Scan for the cell matching the given text and deliver its (x, y) coordinate at center. 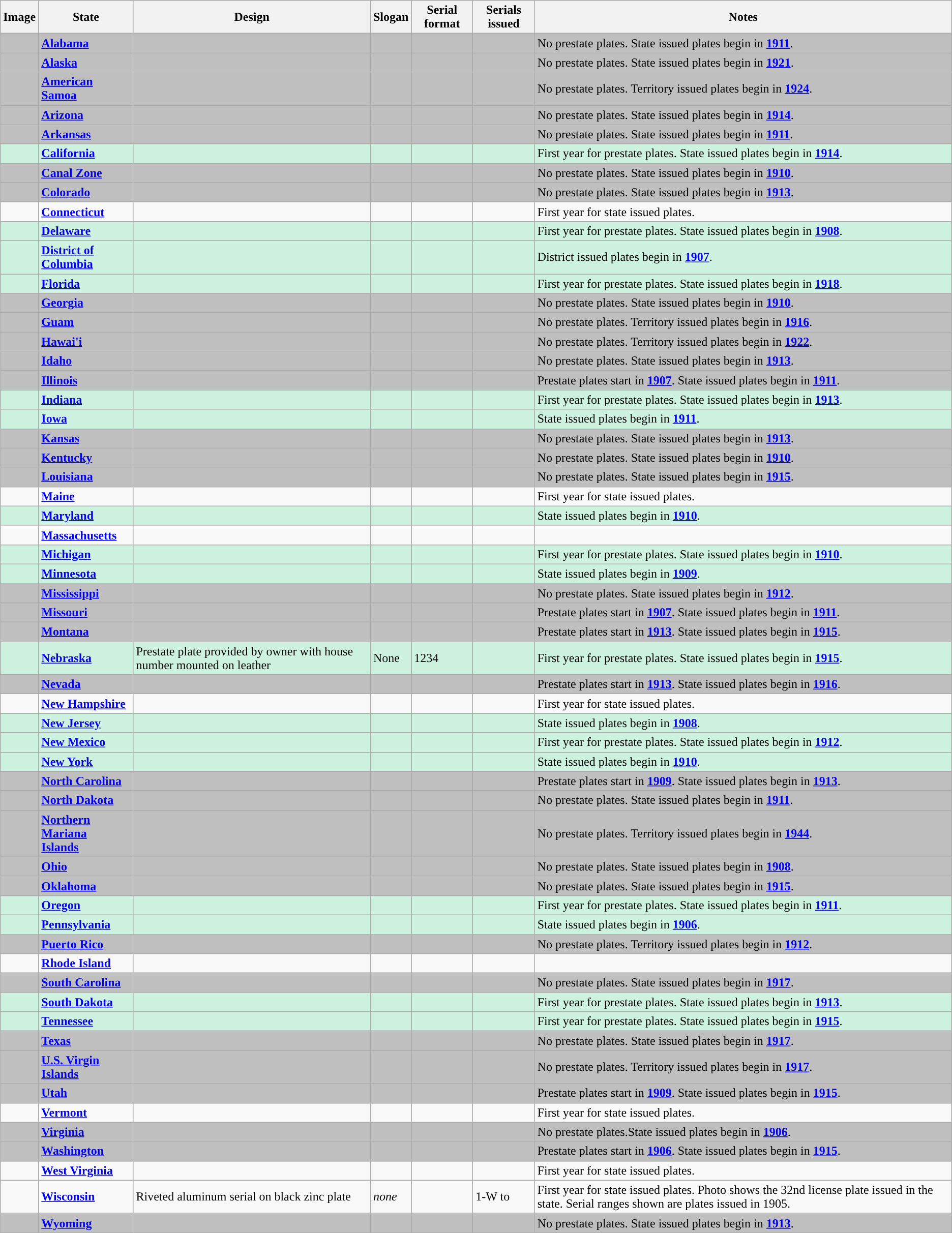
Alabama (86, 43)
Prestate plates start in 1913. State issued plates begin in 1915. (743, 632)
1-W to (503, 1197)
Northern Mariana Islands (86, 833)
Puerto Rico (86, 944)
North Carolina (86, 781)
No prestate plates. Territory issued plates begin in 1912. (743, 944)
No prestate plates. State issued plates begin in 1908. (743, 866)
Prestate plates start in 1913. State issued plates begin in 1916. (743, 684)
North Dakota (86, 800)
Tennessee (86, 1021)
None (391, 658)
Michigan (86, 554)
Wyoming (86, 1223)
No prestate plates. State issued plates begin in 1921. (743, 63)
Delaware (86, 231)
Massachusetts (86, 535)
First year for prestate plates. State issued plates begin in 1912. (743, 742)
Oregon (86, 905)
No prestate plates. Territory issued plates begin in 1922. (743, 342)
Image (19, 17)
Prestate plates start in 1906. State issued plates begin in 1915. (743, 1151)
Vermont (86, 1112)
Mississippi (86, 593)
Illinois (86, 380)
Pennsylvania (86, 924)
Idaho (86, 361)
West Virginia (86, 1170)
Riveted aluminum serial on black zinc plate (252, 1197)
District issued plates begin in 1907. (743, 257)
Nevada (86, 684)
Wisconsin (86, 1197)
Colorado (86, 192)
Maryland (86, 516)
Oklahoma (86, 886)
Arkansas (86, 134)
Texas (86, 1041)
Canal Zone (86, 173)
Nebraska (86, 658)
Design (252, 17)
No prestate plates. State issued plates begin in 1912. (743, 593)
New York (86, 762)
New Jersey (86, 723)
Ohio (86, 866)
Kentucky (86, 458)
State issued plates begin in 1908. (743, 723)
First year for prestate plates. State issued plates begin in 1908. (743, 231)
California (86, 154)
Rhode Island (86, 964)
No prestate plates. State issued plates begin in 1914. (743, 115)
1234 (442, 658)
First year for state issued plates. Photo shows the 32nd license plate issued in the state. Serial ranges shown are plates issued in 1905. (743, 1197)
Minnesota (86, 574)
Serials issued (503, 17)
Notes (743, 17)
Hawai'i (86, 342)
No prestate plates. Territory issued plates begin in 1924. (743, 88)
American Samoa (86, 88)
Guam (86, 322)
Arizona (86, 115)
No prestate plates. Territory issued plates begin in 1916. (743, 322)
Connecticut (86, 212)
Virginia (86, 1132)
Montana (86, 632)
Prestate plates start in 1909. State issued plates begin in 1913. (743, 781)
State (86, 17)
Slogan (391, 17)
Louisiana (86, 477)
New Hampshire (86, 704)
South Carolina (86, 983)
First year for prestate plates. State issued plates begin in 1918. (743, 283)
Washington (86, 1151)
Alaska (86, 63)
No prestate plates. Territory issued plates begin in 1944. (743, 833)
New Mexico (86, 742)
First year for prestate plates. State issued plates begin in 1914. (743, 154)
District ofColumbia (86, 257)
Serial format (442, 17)
Missouri (86, 613)
No prestate plates. Territory issued plates begin in 1917. (743, 1067)
Iowa (86, 419)
Prestate plates start in 1909. State issued plates begin in 1915. (743, 1093)
Utah (86, 1093)
South Dakota (86, 1002)
State issued plates begin in 1909. (743, 574)
Prestate plate provided by owner with house number mounted on leather (252, 658)
State issued plates begin in 1906. (743, 924)
First year for prestate plates. State issued plates begin in 1910. (743, 554)
Indiana (86, 400)
none (391, 1197)
State issued plates begin in 1911. (743, 419)
U.S. Virgin Islands (86, 1067)
Georgia (86, 303)
Kansas (86, 438)
First year for prestate plates. State issued plates begin in 1911. (743, 905)
No prestate plates.State issued plates begin in 1906. (743, 1132)
Maine (86, 496)
Florida (86, 283)
